Locate the cell with the specified text and output its (X, Y) center coordinate. 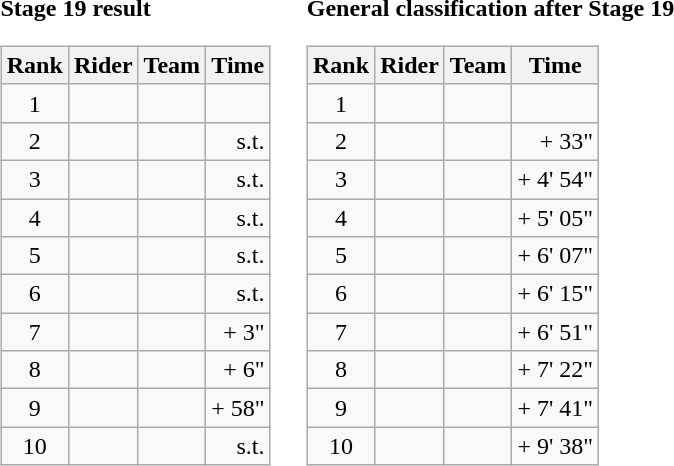
+ 3" (238, 332)
+ 6" (238, 370)
+ 7' 41" (556, 408)
+ 6' 51" (556, 332)
+ 58" (238, 408)
+ 33" (556, 141)
+ 9' 38" (556, 446)
+ 4' 54" (556, 179)
+ 6' 15" (556, 294)
+ 7' 22" (556, 370)
+ 5' 05" (556, 217)
+ 6' 07" (556, 256)
